For the text-containing cell, return its midpoint in [x, y] coordinate format. 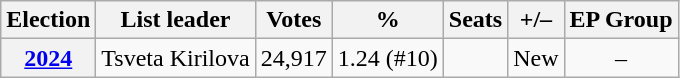
Seats [475, 20]
2024 [48, 58]
+/– [536, 20]
% [388, 20]
Tsveta Kirilova [176, 58]
List leader [176, 20]
– [621, 58]
New [536, 58]
24,917 [294, 58]
Votes [294, 20]
1.24 (#10) [388, 58]
Election [48, 20]
EP Group [621, 20]
